Capture the cell that displays the provided text and extract its (x, y) central coordinate. 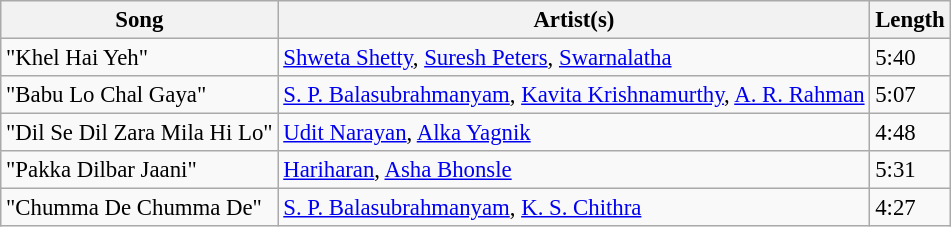
"Chumma De Chumma De" (140, 208)
"Babu Lo Chal Gaya" (140, 95)
Hariharan, Asha Bhonsle (574, 170)
4:27 (910, 208)
S. P. Balasubrahmanyam, Kavita Krishnamurthy, A. R. Rahman (574, 95)
"Dil Se Dil Zara Mila Hi Lo" (140, 133)
"Khel Hai Yeh" (140, 58)
5:07 (910, 95)
5:40 (910, 58)
S. P. Balasubrahmanyam, K. S. Chithra (574, 208)
Shweta Shetty, Suresh Peters, Swarnalatha (574, 58)
Artist(s) (574, 20)
Udit Narayan, Alka Yagnik (574, 133)
Length (910, 20)
4:48 (910, 133)
Song (140, 20)
5:31 (910, 170)
"Pakka Dilbar Jaani" (140, 170)
